Locate the cell with the specified text and output its (X, Y) center coordinate. 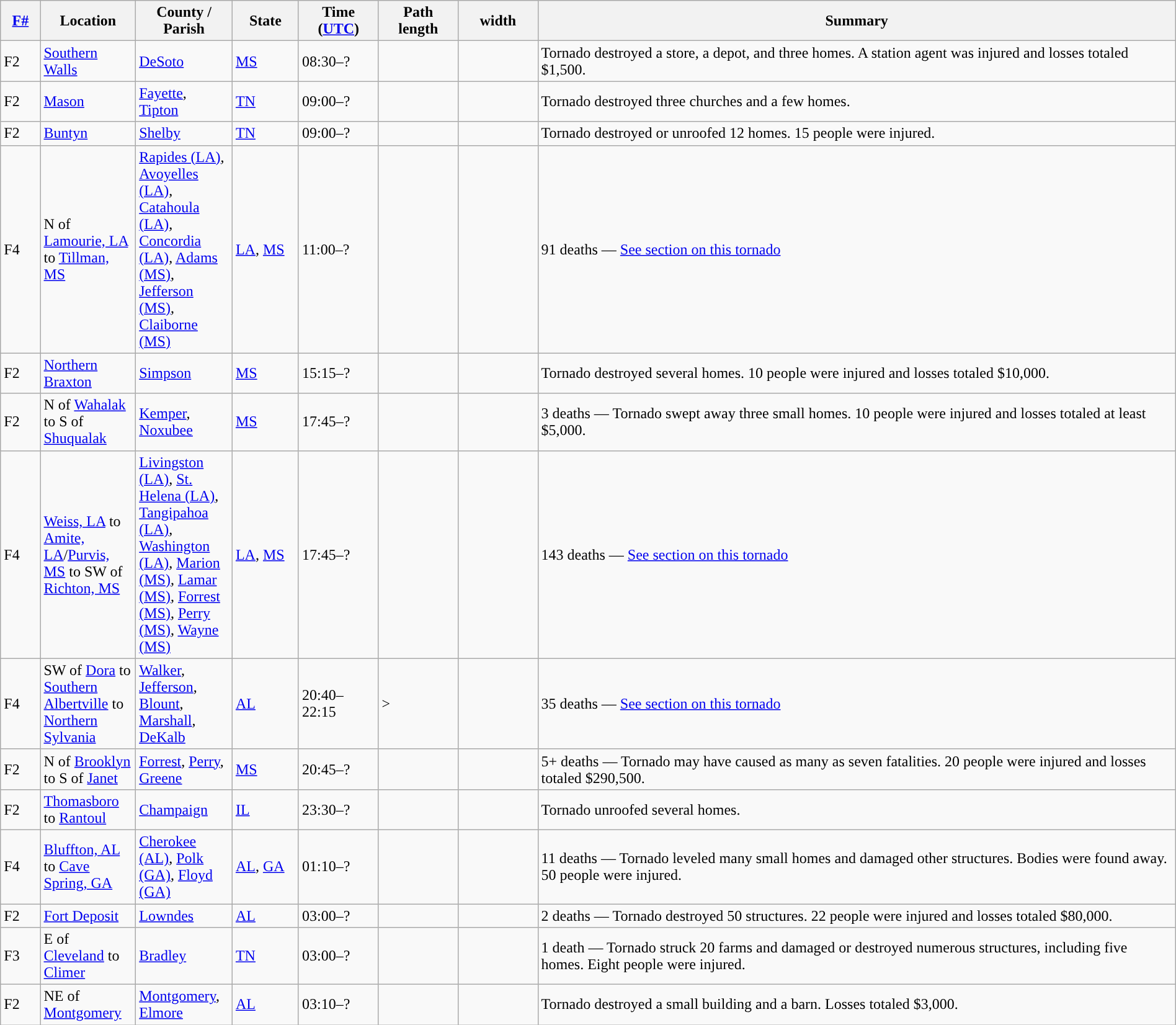
IL (265, 809)
Summary (857, 21)
1 death — Tornado struck 20 farms and damaged or destroyed numerous structures, including five homes. Eight people were injured. (857, 956)
91 deaths — See section on this tornado (857, 249)
Livingston (LA), St. Helena (LA), Tangipahoa (LA), Washington (LA), Marion (MS), Lamar (MS), Forrest (MS), Perry (MS), Wayne (MS) (184, 555)
SW of Dora to Southern Albertville to Northern Sylvania (88, 704)
2 deaths — Tornado destroyed 50 structures. 22 people were injured and losses totaled $80,000. (857, 915)
20:45–? (339, 769)
State (265, 21)
Simpson (184, 374)
03:10–? (339, 1005)
Thomasboro to Rantoul (88, 809)
Buntyn (88, 133)
20:40–22:15 (339, 704)
Tornado destroyed or unroofed 12 homes. 15 people were injured. (857, 133)
Tornado destroyed a store, a depot, and three homes. A station agent was injured and losses totaled $1,500. (857, 61)
Lowndes (184, 915)
Northern Braxton (88, 374)
Shelby (184, 133)
35 deaths — See section on this tornado (857, 704)
Montgomery, Elmore (184, 1005)
Forrest, Perry, Greene (184, 769)
08:30–? (339, 61)
11 deaths — Tornado leveled many small homes and damaged other structures. Bodies were found away. 50 people were injured. (857, 866)
NE of Montgomery (88, 1005)
Fayette, Tipton (184, 102)
Kemper, Noxubee (184, 422)
Path length (418, 21)
23:30–? (339, 809)
N of Brooklyn to S of Janet (88, 769)
E of Cleveland to Climer (88, 956)
County / Parish (184, 21)
AL, GA (265, 866)
11:00–? (339, 249)
Location (88, 21)
Walker, Jefferson, Blount, Marshall, DeKalb (184, 704)
Bradley (184, 956)
Tornado destroyed several homes. 10 people were injured and losses totaled $10,000. (857, 374)
Weiss, LA to Amite, LA/Purvis, MS to SW of Richton, MS (88, 555)
F3 (20, 956)
N of Lamourie, LA to Tillman, MS (88, 249)
143 deaths — See section on this tornado (857, 555)
width (497, 21)
01:10–? (339, 866)
Tornado destroyed a small building and a barn. Losses totaled $3,000. (857, 1005)
Time (UTC) (339, 21)
Tornado unroofed several homes. (857, 809)
Mason (88, 102)
15:15–? (339, 374)
F# (20, 21)
DeSoto (184, 61)
Champaign (184, 809)
Fort Deposit (88, 915)
Cherokee (AL), Polk (GA), Floyd (GA) (184, 866)
N of Wahalak to S of Shuqualak (88, 422)
Bluffton, AL to Cave Spring, GA (88, 866)
Rapides (LA), Avoyelles (LA), Catahoula (LA), Concordia (LA), Adams (MS), Jefferson (MS), Claiborne (MS) (184, 249)
> (418, 704)
Southern Walls (88, 61)
3 deaths — Tornado swept away three small homes. 10 people were injured and losses totaled at least $5,000. (857, 422)
5+ deaths — Tornado may have caused as many as seven fatalities. 20 people were injured and losses totaled $290,500. (857, 769)
Tornado destroyed three churches and a few homes. (857, 102)
